Determine the [X, Y] coordinate at the center of the cell enclosing the given text.  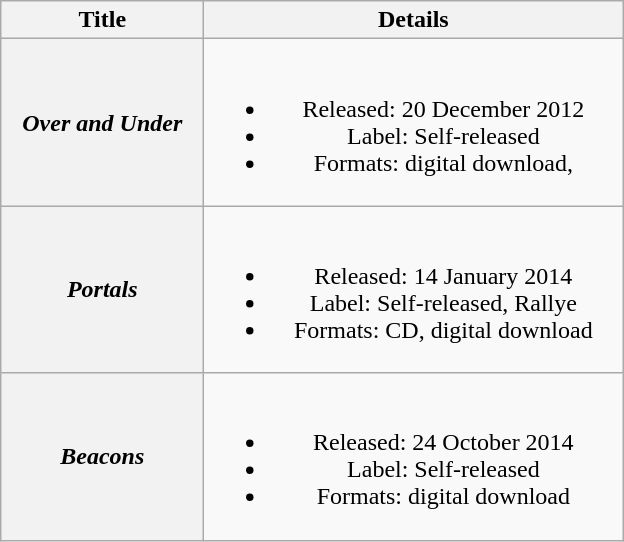
Beacons [102, 456]
Released: 14 January 2014Label: Self-released, Rallye Formats: CD, digital download [414, 290]
Released: 20 December 2012Label: Self-releasedFormats: digital download, [414, 122]
Released: 24 October 2014Label: Self-releasedFormats: digital download [414, 456]
Portals [102, 290]
Title [102, 20]
Details [414, 20]
Over and Under [102, 122]
